Scan for the cell matching the given text and deliver its (x, y) coordinate at center. 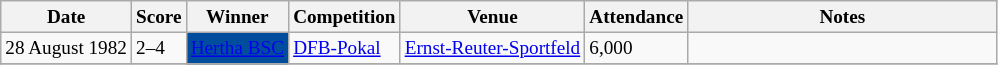
28 August 1982 (66, 48)
2–4 (158, 48)
Winner (237, 17)
DFB-Pokal (345, 48)
Date (66, 17)
Hertha BSC (237, 48)
Attendance (636, 17)
Competition (345, 17)
Notes (842, 17)
Venue (492, 17)
Ernst-Reuter-Sportfeld (492, 48)
Score (158, 17)
6,000 (636, 48)
